Capture the cell that displays the provided text and extract its [x, y] central coordinate. 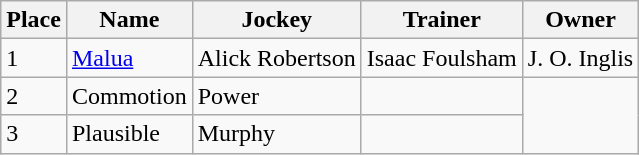
2 [34, 96]
3 [34, 134]
Malua [129, 58]
Owner [580, 20]
Murphy [276, 134]
Name [129, 20]
Trainer [442, 20]
Place [34, 20]
Plausible [129, 134]
Commotion [129, 96]
Power [276, 96]
Jockey [276, 20]
Alick Robertson [276, 58]
1 [34, 58]
Isaac Foulsham [442, 58]
J. O. Inglis [580, 58]
